Scan for the cell matching the given text and deliver its [x, y] coordinate at center. 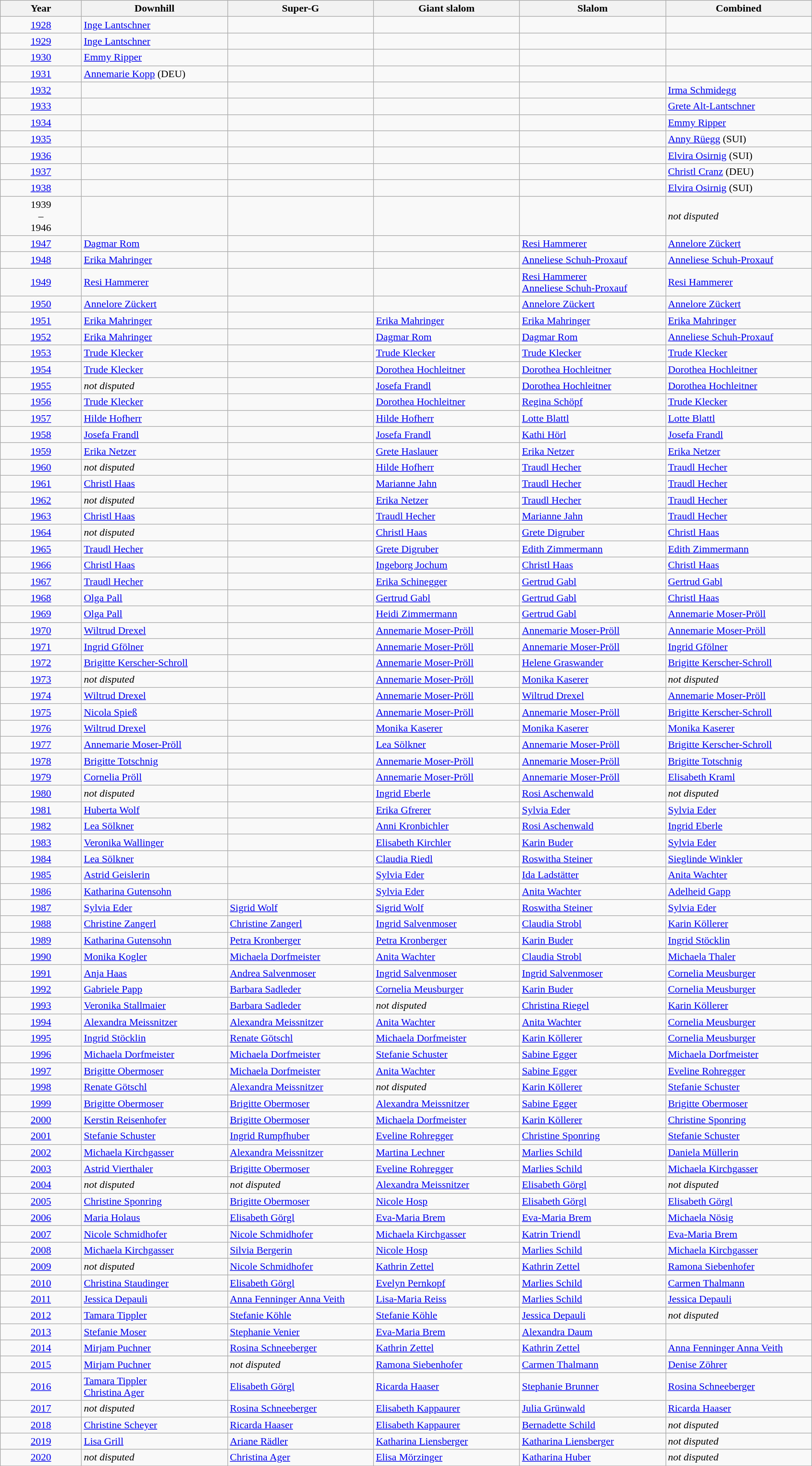
Ariane Rädler [301, 1441]
1935 [41, 139]
Regina Schöpf [593, 402]
Christine Scheyer [154, 1425]
1998 [41, 1087]
Kathi Hörl [593, 435]
Michaela Nösig [738, 1217]
Astrid Vierthaler [154, 1169]
Denise Zöhrer [738, 1364]
Andrea Salvenmoser [301, 973]
1993 [41, 1005]
Christina Staudinger [154, 1283]
1938 [41, 188]
Veronika Stallmaier [154, 1005]
Combined [738, 9]
2013 [41, 1332]
1933 [41, 106]
1932 [41, 90]
1980 [41, 794]
Stephanie Venier [301, 1332]
1992 [41, 989]
2018 [41, 1425]
Heidi Zimmermann [446, 614]
Ida Ladstätter [593, 875]
Christina Riegel [593, 1005]
Michaela Thaler [738, 956]
1931 [41, 74]
2020 [41, 1457]
1969 [41, 614]
1949 [41, 282]
1965 [41, 549]
1991 [41, 973]
Cornelia Pröll [154, 777]
2016 [41, 1387]
2001 [41, 1136]
Katrin Triendl [593, 1234]
1958 [41, 435]
1986 [41, 891]
Julia Grünwald [593, 1409]
1962 [41, 500]
Christl Cranz (DEU) [738, 171]
1999 [41, 1103]
Tamara TipplerChristina Ager [154, 1387]
1954 [41, 369]
Giant slalom [446, 9]
2005 [41, 1201]
2004 [41, 1185]
Super-G [301, 9]
Anny Rüegg (SUI) [738, 139]
1961 [41, 483]
Kerstin Reisenhofer [154, 1120]
1937 [41, 171]
2007 [41, 1234]
2002 [41, 1152]
Lisa Grill [154, 1441]
Erika Gfrerer [446, 810]
Ingrid Rumpfhuber [301, 1136]
1968 [41, 598]
1936 [41, 155]
Anni Kronbichler [446, 826]
2011 [41, 1299]
1988 [41, 924]
Slalom [593, 9]
1947 [41, 244]
Nicola Spieß [154, 712]
Ingeborg Jochum [446, 565]
1964 [41, 533]
Martina Lechner [446, 1152]
1930 [41, 57]
Tamara Tippler [154, 1316]
1952 [41, 337]
1970 [41, 630]
1996 [41, 1055]
1975 [41, 712]
2012 [41, 1316]
2019 [41, 1441]
1966 [41, 565]
Grete Haslauer [446, 451]
Silvia Bergerin [301, 1250]
1989 [41, 940]
2009 [41, 1266]
Claudia Riedl [446, 859]
1987 [41, 908]
1948 [41, 260]
Adelheid Gapp [738, 891]
Astrid Geislerin [154, 875]
2014 [41, 1348]
2010 [41, 1283]
1953 [41, 353]
1994 [41, 1022]
1929 [41, 41]
Veronika Wallinger [154, 842]
2003 [41, 1169]
1984 [41, 859]
Grete Alt-Lantschner [738, 106]
Irma Schmidegg [738, 90]
1983 [41, 842]
Stefanie Moser [154, 1332]
1950 [41, 304]
Katharina Huber [593, 1457]
Monika Kogler [154, 956]
1957 [41, 418]
1955 [41, 386]
1951 [41, 321]
Maria Holaus [154, 1217]
Daniela Müllerin [738, 1152]
Elisabeth Kraml [738, 777]
1960 [41, 467]
Bernadette Schild [593, 1425]
Sieglinde Winkler [738, 859]
2015 [41, 1364]
1979 [41, 777]
1934 [41, 123]
Stephanie Brunner [593, 1387]
1982 [41, 826]
Year [41, 9]
1939–1946 [41, 216]
2017 [41, 1409]
1973 [41, 679]
1977 [41, 744]
Resi HammererAnneliese Schuh-Proxauf [593, 282]
Helene Graswander [593, 663]
Huberta Wolf [154, 810]
Alexandra Daum [593, 1332]
Anja Haas [154, 973]
1971 [41, 647]
1985 [41, 875]
Elisa Mörzinger [446, 1457]
1981 [41, 810]
1956 [41, 402]
Evelyn Pernkopf [446, 1283]
Annemarie Kopp (DEU) [154, 74]
1974 [41, 696]
1997 [41, 1071]
1972 [41, 663]
1990 [41, 956]
1928 [41, 25]
2008 [41, 1250]
Downhill [154, 9]
1963 [41, 516]
Lisa-Maria Reiss [446, 1299]
1959 [41, 451]
Elisabeth Kirchler [446, 842]
2000 [41, 1120]
Gabriele Papp [154, 989]
1995 [41, 1038]
1978 [41, 761]
Christina Ager [301, 1457]
Erika Schinegger [446, 582]
1976 [41, 728]
2006 [41, 1217]
1967 [41, 582]
